Capture the cell that displays the provided text and extract its (X, Y) central coordinate. 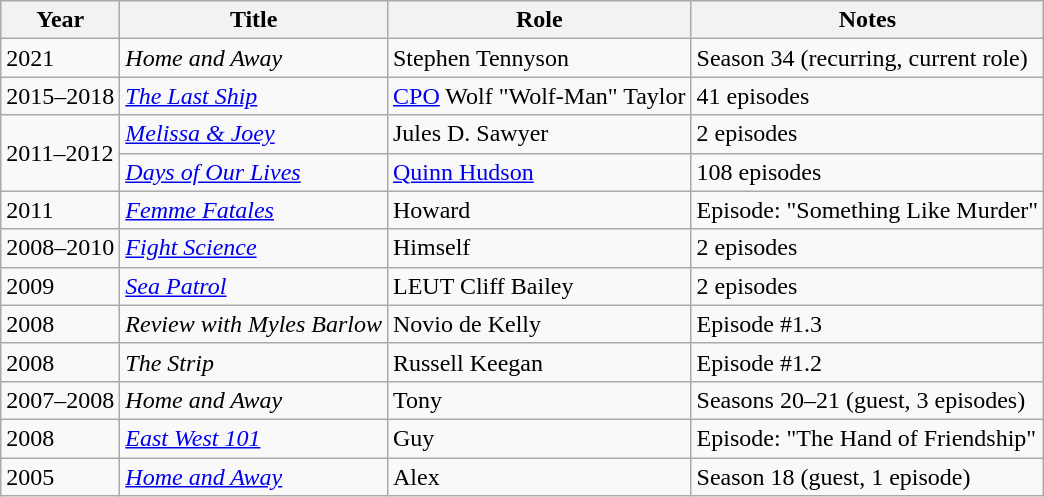
The Last Ship (254, 96)
East West 101 (254, 438)
Novio de Kelly (539, 324)
Sea Patrol (254, 286)
2005 (60, 477)
LEUT Cliff Bailey (539, 286)
Episode: "The Hand of Friendship" (868, 438)
Episode: "Something Like Murder" (868, 210)
2011 (60, 210)
Season 18 (guest, 1 episode) (868, 477)
Quinn Hudson (539, 172)
Episode #1.3 (868, 324)
Review with Myles Barlow (254, 324)
2011–2012 (60, 153)
108 episodes (868, 172)
Russell Keegan (539, 362)
2015–2018 (60, 96)
Role (539, 20)
Fight Science (254, 248)
Guy (539, 438)
41 episodes (868, 96)
Notes (868, 20)
Jules D. Sawyer (539, 134)
The Strip (254, 362)
Femme Fatales (254, 210)
Seasons 20–21 (guest, 3 episodes) (868, 400)
2009 (60, 286)
Melissa & Joey (254, 134)
Year (60, 20)
Days of Our Lives (254, 172)
Howard (539, 210)
Stephen Tennyson (539, 58)
CPO Wolf "Wolf-Man" Taylor (539, 96)
2008–2010 (60, 248)
Tony (539, 400)
Title (254, 20)
Himself (539, 248)
Episode #1.2 (868, 362)
2021 (60, 58)
Season 34 (recurring, current role) (868, 58)
2007–2008 (60, 400)
Alex (539, 477)
